Determine the (x, y) coordinate at the center of the cell enclosing the given text.  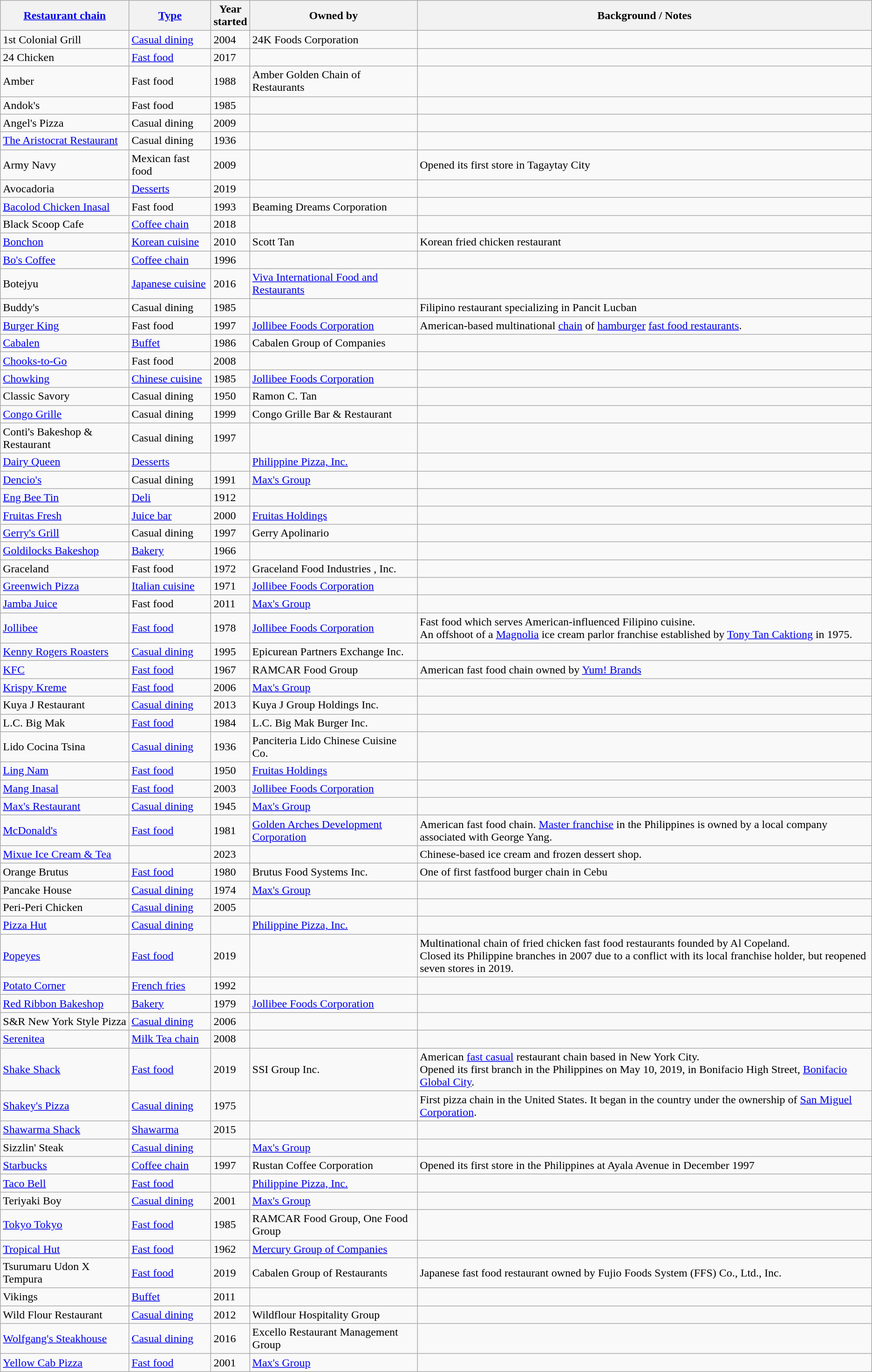
1992 (230, 986)
2017 (230, 57)
2004 (230, 40)
Japanese fast food restaurant owned by Fujio Foods System (FFS) Co., Ltd., Inc. (645, 1273)
Ling Nam (65, 771)
1981 (230, 830)
Eng Bee Tin (65, 497)
Classic Savory (65, 396)
Jollibee (65, 628)
2000 (230, 515)
KFC (65, 670)
1991 (230, 480)
Epicurean Partners Exchange Inc. (334, 652)
Mexican fast food (170, 165)
Opened its first store in Tagaytay City (645, 165)
Excello Restaurant Management Group (334, 1338)
1962 (230, 1249)
Chinese cuisine (170, 379)
Wildflour Hospitality Group (334, 1315)
Chooks-to-Go (65, 361)
Italian cuisine (170, 586)
Kuya J Group Holdings Inc. (334, 705)
Army Navy (65, 165)
Amber (65, 81)
Cabalen Group of Companies (334, 343)
Shakey's Pizza (65, 1106)
1966 (230, 550)
Korean cuisine (170, 242)
Juice bar (170, 515)
The Aristocrat Restaurant (65, 141)
French fries (170, 986)
1996 (230, 259)
Teriyaki Boy (65, 1201)
Serenitea (65, 1039)
Brutus Food Systems Inc. (334, 872)
Yellow Cab Pizza (65, 1363)
Angel's Pizza (65, 123)
1993 (230, 206)
1986 (230, 343)
1999 (230, 414)
2023 (230, 854)
Yearstarted (230, 16)
Shake Shack (65, 1069)
American fast food chain. Master franchise in the Philippines is owned by a local company associated with George Yang. (645, 830)
Kenny Rogers Roasters (65, 652)
Dairy Queen (65, 462)
2015 (230, 1130)
24 Chicken (65, 57)
Congo Grille Bar & Restaurant (334, 414)
Rustan Coffee Corporation (334, 1165)
1978 (230, 628)
Filipino restaurant specializing in Pancit Lucban (645, 308)
Tropical Hut (65, 1249)
1972 (230, 569)
24K Foods Corporation (334, 40)
One of first fastfood burger chain in Cebu (645, 872)
Mixue Ice Cream & Tea (65, 854)
Popeyes (65, 956)
Jamba Juice (65, 604)
Bonchon (65, 242)
Dencio's (65, 480)
Burger King (65, 326)
2005 (230, 908)
Cabalen (65, 343)
2003 (230, 788)
Scott Tan (334, 242)
Orange Brutus (65, 872)
American-based multinational chain of hamburger fast food restaurants. (645, 326)
Potato Corner (65, 986)
Gerry's Grill (65, 533)
Cabalen Group of Restaurants (334, 1273)
Red Ribbon Bakeshop (65, 1004)
Avocadoria (65, 189)
Bo's Coffee (65, 259)
Shawarma (170, 1130)
McDonald's (65, 830)
Amber Golden Chain of Restaurants (334, 81)
Andok's (65, 105)
First pizza chain in the United States. It began in the country under the ownership of San Miguel Corporation. (645, 1106)
1984 (230, 723)
Chowking (65, 379)
Golden Arches Development Corporation (334, 830)
Wolfgang's Steakhouse (65, 1338)
Krispy Kreme (65, 687)
Pancake House (65, 890)
Viva International Food and Restaurants (334, 284)
Pizza Hut (65, 925)
Type (170, 16)
Lido Cocina Tsina (65, 747)
L.C. Big Mak Burger Inc. (334, 723)
Mercury Group of Companies (334, 1249)
L.C. Big Mak (65, 723)
Milk Tea chain (170, 1039)
1912 (230, 497)
Deli (170, 497)
Black Scoop Cafe (65, 224)
Graceland Food Industries , Inc. (334, 569)
Peri-Peri Chicken (65, 908)
Starbucks (65, 1165)
American fast food chain owned by Yum! Brands (645, 670)
1980 (230, 872)
RAMCAR Food Group (334, 670)
Congo Grille (65, 414)
Fruitas Fresh (65, 515)
1988 (230, 81)
Owned by (334, 16)
Greenwich Pizza (65, 586)
SSI Group Inc. (334, 1069)
Wild Flour Restaurant (65, 1315)
1971 (230, 586)
Tokyo Tokyo (65, 1225)
Japanese cuisine (170, 284)
RAMCAR Food Group, One Food Group (334, 1225)
Kuya J Restaurant (65, 705)
Korean fried chicken restaurant (645, 242)
Beaming Dreams Corporation (334, 206)
1974 (230, 890)
1995 (230, 652)
2012 (230, 1315)
Bacolod Chicken Inasal (65, 206)
2018 (230, 224)
Graceland (65, 569)
2013 (230, 705)
Chinese-based ice cream and frozen dessert shop. (645, 854)
1979 (230, 1004)
Opened its first store in the Philippines at Ayala Avenue in December 1997 (645, 1165)
Ramon C. Tan (334, 396)
1975 (230, 1106)
S&R New York Style Pizza (65, 1021)
Botejyu (65, 284)
1st Colonial Grill (65, 40)
1945 (230, 806)
Tsurumaru Udon X Tempura (65, 1273)
Vikings (65, 1297)
Goldilocks Bakeshop (65, 550)
1967 (230, 670)
Panciteria Lido Chinese Cuisine Co. (334, 747)
Mang Inasal (65, 788)
Gerry Apolinario (334, 533)
Buddy's (65, 308)
Conti's Bakeshop & Restaurant (65, 438)
Shawarma Shack (65, 1130)
Taco Bell (65, 1183)
Max's Restaurant (65, 806)
Restaurant chain (65, 16)
Sizzlin' Steak (65, 1148)
2010 (230, 242)
Background / Notes (645, 16)
